Return the (x, y) coordinate for the center point of the cell that contains the specified text.  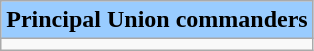
Principal Union commanders (157, 20)
